Scan for the cell matching the given text and deliver its [X, Y] coordinate at center. 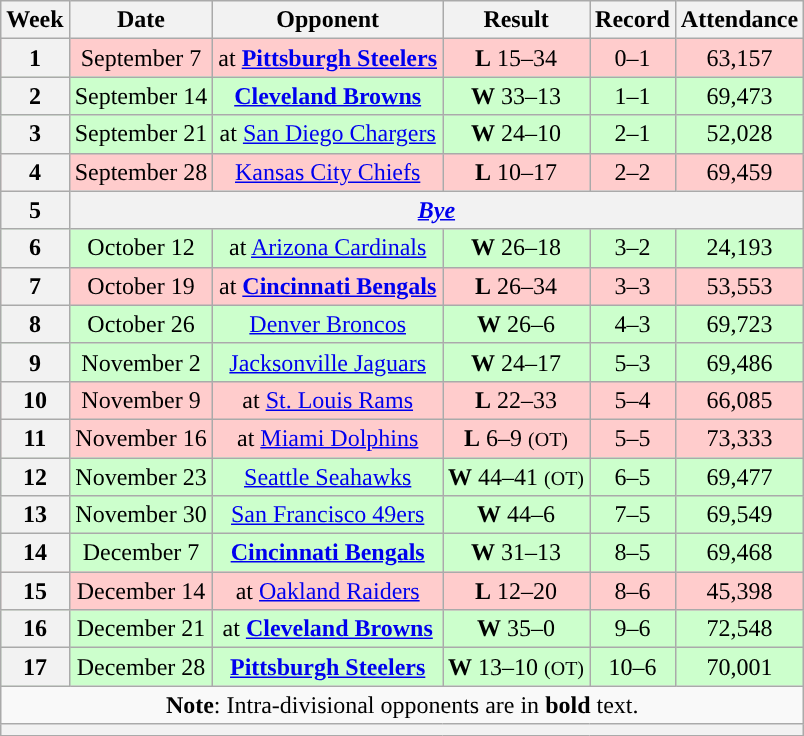
November 2 [141, 362]
Bye [436, 210]
Result [516, 20]
October 26 [141, 324]
63,157 [739, 58]
at St. Louis Rams [328, 400]
7–5 [633, 515]
L 10–17 [516, 172]
7 [35, 286]
at Cincinnati Bengals [328, 286]
October 19 [141, 286]
69,468 [739, 553]
September 21 [141, 134]
73,333 [739, 438]
at Oakland Raiders [328, 591]
at Arizona Cardinals [328, 248]
4 [35, 172]
5 [35, 210]
September 7 [141, 58]
Pittsburgh Steelers [328, 667]
at Miami Dolphins [328, 438]
2 [35, 96]
W 24–17 [516, 362]
Cincinnati Bengals [328, 553]
September 28 [141, 172]
San Francisco 49ers [328, 515]
9–6 [633, 629]
69,549 [739, 515]
3 [35, 134]
10–6 [633, 667]
Note: Intra-divisional opponents are in bold text. [402, 705]
14 [35, 553]
Week [35, 20]
5–3 [633, 362]
Record [633, 20]
W 26–6 [516, 324]
Kansas City Chiefs [328, 172]
45,398 [739, 591]
L 6–9 (OT) [516, 438]
3–2 [633, 248]
69,477 [739, 477]
November 23 [141, 477]
2–1 [633, 134]
November 30 [141, 515]
Attendance [739, 20]
1–1 [633, 96]
at San Diego Chargers [328, 134]
December 28 [141, 667]
L 26–34 [516, 286]
69,486 [739, 362]
W 35–0 [516, 629]
10 [35, 400]
December 7 [141, 553]
Opponent [328, 20]
24,193 [739, 248]
16 [35, 629]
0–1 [633, 58]
11 [35, 438]
Seattle Seahawks [328, 477]
52,028 [739, 134]
Date [141, 20]
5–4 [633, 400]
70,001 [739, 667]
5–5 [633, 438]
66,085 [739, 400]
53,553 [739, 286]
12 [35, 477]
1 [35, 58]
W 13–10 (OT) [516, 667]
72,548 [739, 629]
at Pittsburgh Steelers [328, 58]
15 [35, 591]
September 14 [141, 96]
8–5 [633, 553]
2–2 [633, 172]
W 44–6 [516, 515]
69,473 [739, 96]
W 33–13 [516, 96]
L 15–34 [516, 58]
6–5 [633, 477]
December 21 [141, 629]
8 [35, 324]
W 26–18 [516, 248]
November 16 [141, 438]
3–3 [633, 286]
Jacksonville Jaguars [328, 362]
December 14 [141, 591]
9 [35, 362]
Cleveland Browns [328, 96]
13 [35, 515]
6 [35, 248]
W 44–41 (OT) [516, 477]
W 31–13 [516, 553]
October 12 [141, 248]
L 12–20 [516, 591]
L 22–33 [516, 400]
4–3 [633, 324]
69,459 [739, 172]
November 9 [141, 400]
8–6 [633, 591]
69,723 [739, 324]
W 24–10 [516, 134]
Denver Broncos [328, 324]
17 [35, 667]
at Cleveland Browns [328, 629]
